Detect which cell encompasses the target text, then output its (X, Y) center coordinate. 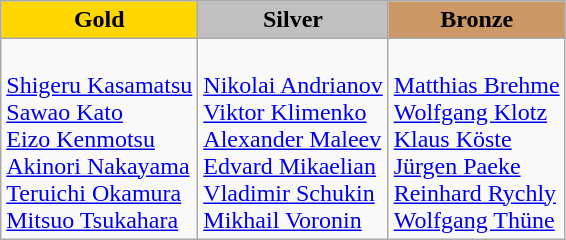
Shigeru KasamatsuSawao KatoEizo KenmotsuAkinori NakayamaTeruichi OkamuraMitsuo Tsukahara (100, 139)
Nikolai AndrianovViktor KlimenkoAlexander MaleevEdvard MikaelianVladimir SchukinMikhail Voronin (293, 139)
Gold (100, 20)
Silver (293, 20)
Matthias BrehmeWolfgang KlotzKlaus KösteJürgen PaekeReinhard RychlyWolfgang Thüne (476, 139)
Bronze (476, 20)
